Determine the (x, y) coordinate at the center of the cell enclosing the given text.  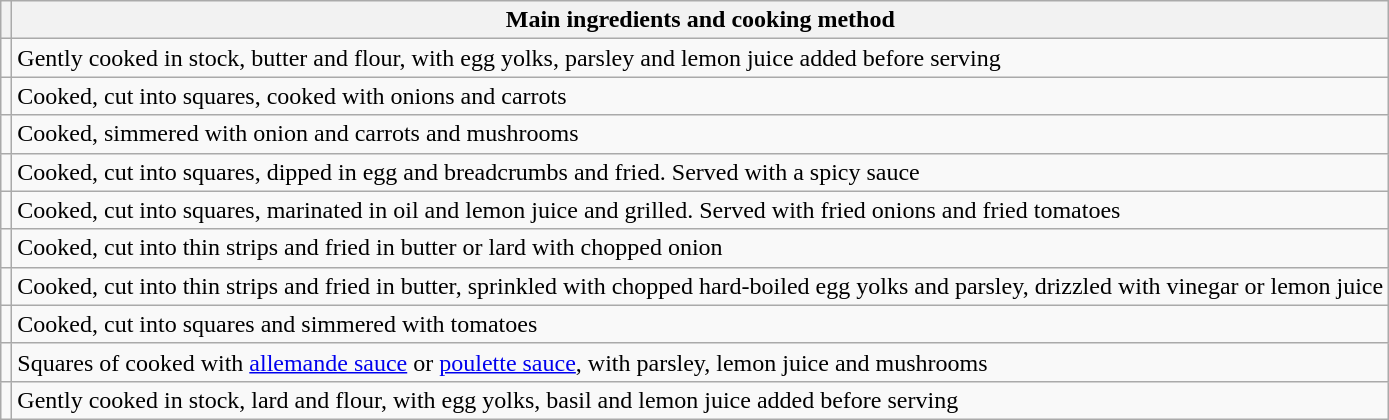
Main ingredients and cooking method (700, 20)
Cooked, cut into thin strips and fried in butter or lard with chopped onion (700, 248)
Gently cooked in stock, butter and flour, with egg yolks, parsley and lemon juice added before serving (700, 58)
Squares of cooked with allemande sauce or poulette sauce, with parsley, lemon juice and mushrooms (700, 362)
Cooked, cut into squares, marinated in oil and lemon juice and grilled. Served with fried onions and fried tomatoes (700, 210)
Cooked, cut into squares, cooked with onions and carrots (700, 96)
Cooked, cut into squares and simmered with tomatoes (700, 324)
Cooked, simmered with onion and carrots and mushrooms (700, 134)
Gently cooked in stock, lard and flour, with egg yolks, basil and lemon juice added before serving (700, 400)
Cooked, cut into thin strips and fried in butter, sprinkled with chopped hard-boiled egg yolks and parsley, drizzled with vinegar or lemon juice (700, 286)
Cooked, cut into squares, dipped in egg and breadcrumbs and fried. Served with a spicy sauce (700, 172)
